From the cell containing the given text, extract its center point as [X, Y] coordinate. 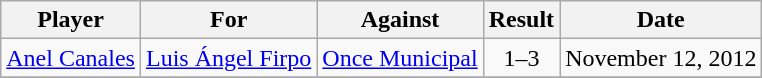
November 12, 2012 [661, 58]
Anel Canales [71, 58]
Against [400, 20]
For [228, 20]
Date [661, 20]
Once Municipal [400, 58]
Player [71, 20]
1–3 [521, 58]
Luis Ángel Firpo [228, 58]
Result [521, 20]
